Find where the given text appears and provide that cell's center as (x, y) coordinate. 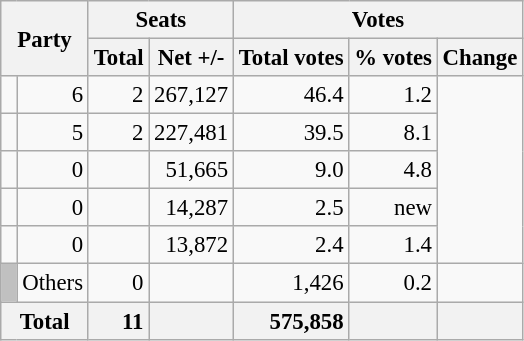
14,287 (192, 208)
575,858 (290, 321)
13,872 (192, 245)
Seats (160, 20)
4.8 (393, 170)
2.4 (290, 245)
11 (118, 321)
46.4 (290, 95)
8.1 (393, 133)
Net +/- (192, 58)
Votes (378, 20)
Others (52, 283)
5 (52, 133)
1.4 (393, 245)
9.0 (290, 170)
0.2 (393, 283)
6 (52, 95)
Party (45, 38)
39.5 (290, 133)
267,127 (192, 95)
51,665 (192, 170)
227,481 (192, 133)
1.2 (393, 95)
Total votes (290, 58)
% votes (393, 58)
new (393, 208)
Change (480, 58)
1,426 (290, 283)
2.5 (290, 208)
